From the cell containing the given text, extract its center point as (x, y) coordinate. 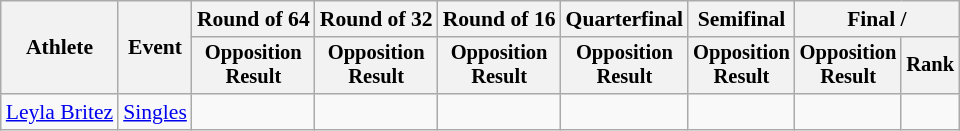
Round of 16 (500, 19)
Leyla Britez (60, 112)
Singles (155, 112)
Final / (877, 19)
Event (155, 48)
Round of 64 (254, 19)
Quarterfinal (625, 19)
Semifinal (742, 19)
Round of 32 (376, 19)
Athlete (60, 48)
Rank (930, 66)
